Return [X, Y] of the center of cell containing provided text 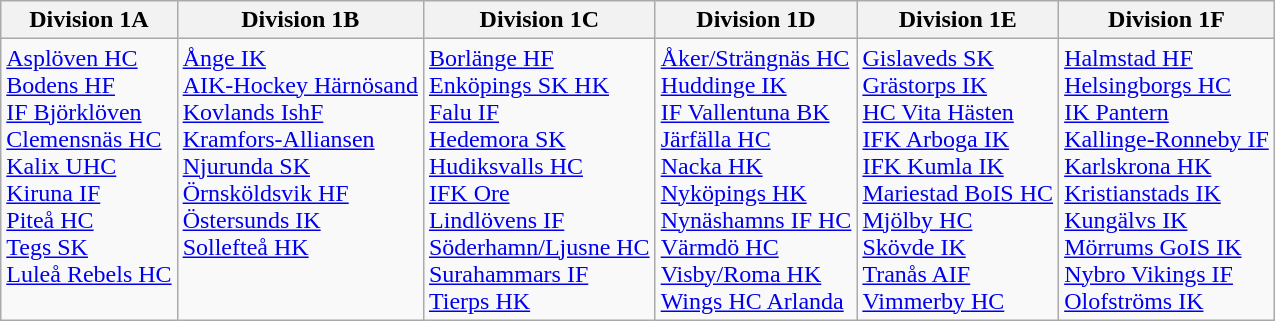
Division 1C [539, 20]
Division 1E [958, 20]
Borlänge HFEnköpings SK HKFalu IFHedemora SKHudiksvalls HCIFK OreLindlövens IFSöderhamn/Ljusne HCSurahammars IFTierps HK [539, 180]
Division 1D [756, 20]
Ånge IKAIK-Hockey HärnösandKovlands IshFKramfors-AlliansenNjurunda SKÖrnsköldsvik HFÖstersunds IKSollefteå HK [300, 180]
Gislaveds SKGrästorps IKHC Vita HästenIFK Arboga IKIFK Kumla IKMariestad BoIS HCMjölby HCSkövde IKTranås AIFVimmerby HC [958, 180]
Åker/Strängnäs HCHuddinge IKIF Vallentuna BKJärfälla HCNacka HKNyköpings HKNynäshamns IF HCVärmdö HCVisby/Roma HKWings HC Arlanda [756, 180]
Asplöven HCBodens HFIF BjörklövenClemensnäs HCKalix UHCKiruna IFPiteå HCTegs SKLuleå Rebels HC [89, 180]
Halmstad HFHelsingborgs HCIK PanternKallinge-Ronneby IFKarlskrona HKKristianstads IKKungälvs IKMörrums GoIS IKNybro Vikings IFOlofströms IK [1167, 180]
Division 1F [1167, 20]
Division 1B [300, 20]
Division 1A [89, 20]
